Identify which cell holds the provided text, then report its (x, y) central coordinate. 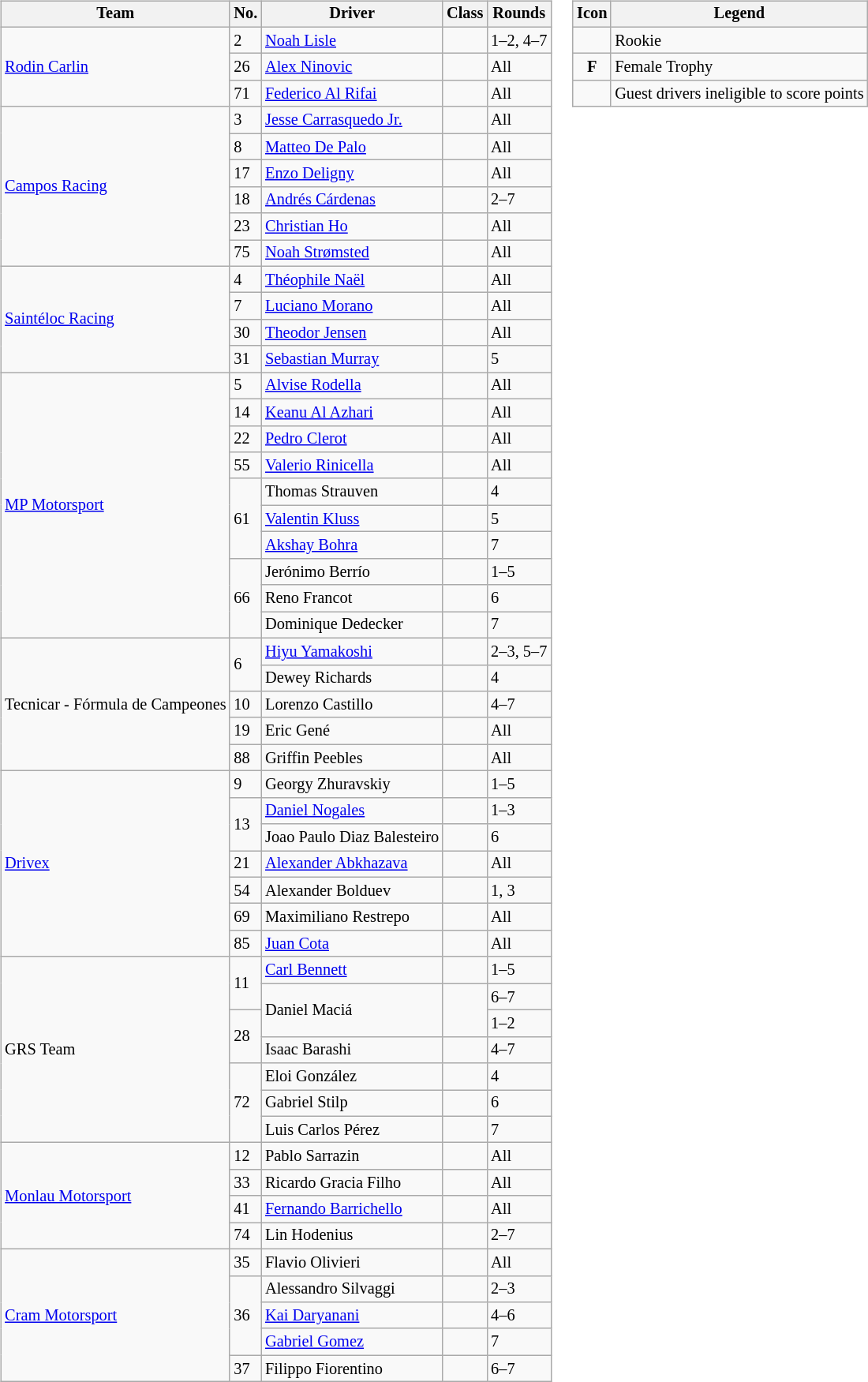
Pedro Clerot (352, 439)
Cram Motorsport (115, 1315)
75 (245, 253)
Team (115, 14)
Reno Francot (352, 598)
Valentin Kluss (352, 519)
1–2, 4–7 (519, 40)
Drivex (115, 864)
Monlau Motorsport (115, 1197)
2–3, 5–7 (519, 651)
Ricardo Gracia Filho (352, 1183)
2 (245, 40)
Maximiliano Restrepo (352, 917)
Griffin Peebles (352, 758)
26 (245, 67)
Alvise Rodella (352, 386)
Flavio Olivieri (352, 1262)
71 (245, 94)
Dominique Dedecker (352, 625)
11 (245, 983)
31 (245, 359)
Saintéloc Racing (115, 319)
36 (245, 1315)
Alessandro Silvaggi (352, 1289)
Noah Strømsted (352, 253)
Georgy Zhuravskiy (352, 785)
3 (245, 120)
Eloi González (352, 1077)
Guest drivers ineligible to score points (739, 94)
9 (245, 785)
28 (245, 1037)
22 (245, 439)
Kai Daryanani (352, 1316)
10 (245, 705)
2–3 (519, 1289)
Juan Cota (352, 944)
Isaac Barashi (352, 1050)
Rodin Carlin (115, 66)
Keanu Al Azhari (352, 412)
23 (245, 227)
14 (245, 412)
Andrés Cárdenas (352, 200)
17 (245, 174)
Fernando Barrichello (352, 1209)
37 (245, 1369)
55 (245, 466)
1, 3 (519, 890)
GRS Team (115, 1050)
Legend (739, 14)
Gabriel Stilp (352, 1103)
12 (245, 1156)
Sebastian Murray (352, 359)
88 (245, 758)
Luciano Morano (352, 306)
19 (245, 731)
Icon (592, 14)
Rounds (519, 14)
13 (245, 824)
33 (245, 1183)
4–6 (519, 1316)
30 (245, 333)
Daniel Maciá (352, 1010)
Thomas Strauven (352, 492)
Hiyu Yamakoshi (352, 651)
MP Motorsport (115, 505)
Eric Gené (352, 731)
Matteo De Palo (352, 147)
69 (245, 917)
Alexander Abkhazava (352, 864)
Akshay Bohra (352, 545)
8 (245, 147)
Alexander Bolduev (352, 890)
No. (245, 14)
85 (245, 944)
Pablo Sarrazin (352, 1156)
Théophile Naël (352, 279)
Tecnicar - Fórmula de Campeones (115, 704)
1–3 (519, 811)
Noah Lisle (352, 40)
Jesse Carrasquedo Jr. (352, 120)
Lin Hodenius (352, 1236)
18 (245, 200)
Alex Ninovic (352, 67)
Jerónimo Berrío (352, 571)
Campos Racing (115, 186)
Daniel Nogales (352, 811)
66 (245, 598)
Filippo Fiorentino (352, 1369)
1–2 (519, 1024)
54 (245, 890)
41 (245, 1209)
Carl Bennett (352, 970)
72 (245, 1103)
Christian Ho (352, 227)
Dewey Richards (352, 678)
Federico Al Rifai (352, 94)
Female Trophy (739, 67)
Valerio Rinicella (352, 466)
Joao Paulo Diaz Balesteiro (352, 837)
Rookie (739, 40)
61 (245, 518)
Gabriel Gomez (352, 1342)
Enzo Deligny (352, 174)
Class (465, 14)
F (592, 67)
Luis Carlos Pérez (352, 1129)
Lorenzo Castillo (352, 705)
Driver (352, 14)
21 (245, 864)
74 (245, 1236)
Theodor Jensen (352, 333)
35 (245, 1262)
